From the cell containing the given text, extract its center point as [x, y] coordinate. 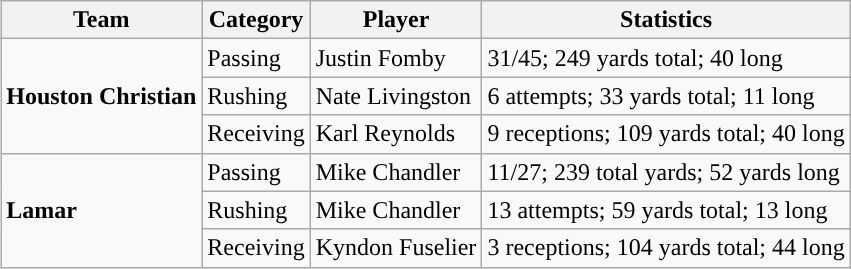
Player [396, 20]
Karl Reynolds [396, 134]
Statistics [666, 20]
11/27; 239 total yards; 52 yards long [666, 172]
31/45; 249 yards total; 40 long [666, 58]
Justin Fomby [396, 58]
Kyndon Fuselier [396, 248]
3 receptions; 104 yards total; 44 long [666, 248]
Category [256, 20]
Nate Livingston [396, 96]
6 attempts; 33 yards total; 11 long [666, 96]
Lamar [102, 210]
13 attempts; 59 yards total; 13 long [666, 210]
Team [102, 20]
9 receptions; 109 yards total; 40 long [666, 134]
Houston Christian [102, 96]
